Scan for the cell matching the given text and deliver its (X, Y) coordinate at center. 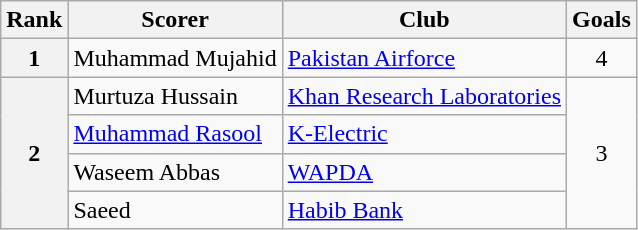
Habib Bank (424, 210)
Scorer (175, 20)
Khan Research Laboratories (424, 96)
Goals (602, 20)
3 (602, 153)
4 (602, 58)
Murtuza Hussain (175, 96)
Muhammad Mujahid (175, 58)
1 (34, 58)
Pakistan Airforce (424, 58)
Muhammad Rasool (175, 134)
Rank (34, 20)
K-Electric (424, 134)
Saeed (175, 210)
2 (34, 153)
Waseem Abbas (175, 172)
WAPDA (424, 172)
Club (424, 20)
